Return the (x, y) coordinate for the center point of the cell that contains the specified text.  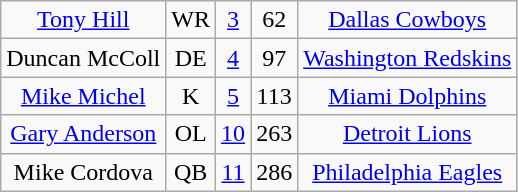
3 (234, 20)
Miami Dolphins (408, 96)
QB (191, 172)
10 (234, 134)
97 (274, 58)
5 (234, 96)
Detroit Lions (408, 134)
DE (191, 58)
Mike Michel (84, 96)
K (191, 96)
11 (234, 172)
62 (274, 20)
Duncan McColl (84, 58)
WR (191, 20)
Tony Hill (84, 20)
Dallas Cowboys (408, 20)
4 (234, 58)
Gary Anderson (84, 134)
113 (274, 96)
Washington Redskins (408, 58)
OL (191, 134)
Mike Cordova (84, 172)
Philadelphia Eagles (408, 172)
286 (274, 172)
263 (274, 134)
